Determine the [X, Y] coordinate at the center of the cell enclosing the given text.  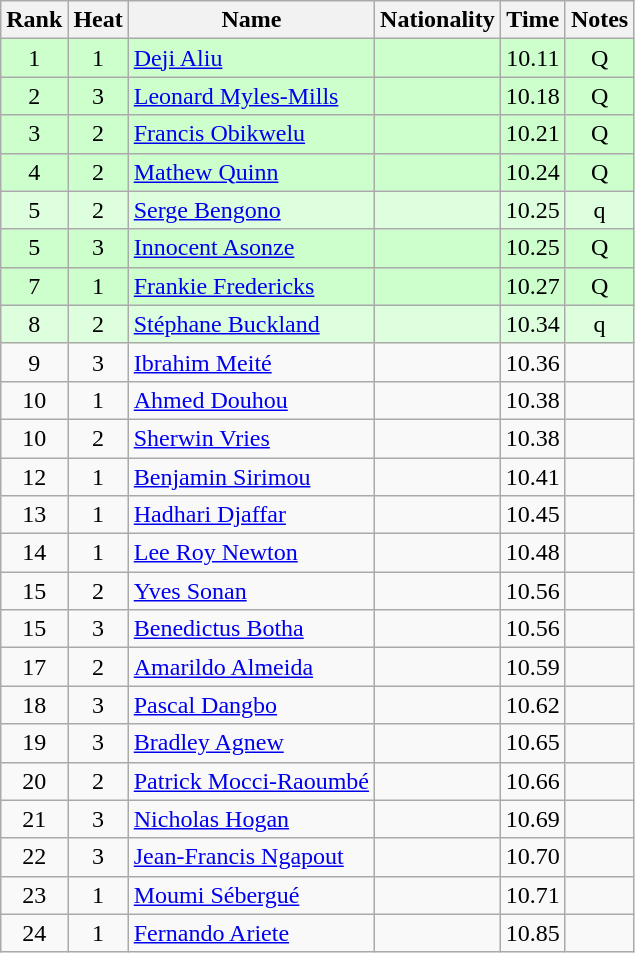
20 [34, 781]
10.21 [532, 134]
21 [34, 819]
14 [34, 553]
Bradley Agnew [251, 743]
17 [34, 667]
Patrick Mocci-Raoumbé [251, 781]
10.71 [532, 895]
Pascal Dangbo [251, 705]
Serge Bengono [251, 210]
13 [34, 515]
10.66 [532, 781]
10.59 [532, 667]
10.45 [532, 515]
Notes [599, 20]
Francis Obikwelu [251, 134]
Leonard Myles-Mills [251, 96]
Frankie Fredericks [251, 286]
10.41 [532, 477]
24 [34, 933]
Rank [34, 20]
10.48 [532, 553]
10.70 [532, 857]
10.27 [532, 286]
Deji Aliu [251, 58]
10.36 [532, 362]
Ibrahim Meité [251, 362]
7 [34, 286]
10.69 [532, 819]
Hadhari Djaffar [251, 515]
Heat [98, 20]
10.62 [532, 705]
Ahmed Douhou [251, 400]
10.18 [532, 96]
Benedictus Botha [251, 629]
10.65 [532, 743]
Nationality [438, 20]
Nicholas Hogan [251, 819]
4 [34, 172]
10.34 [532, 324]
Innocent Asonze [251, 248]
10.24 [532, 172]
Stéphane Buckland [251, 324]
9 [34, 362]
12 [34, 477]
18 [34, 705]
10.85 [532, 933]
Fernando Ariete [251, 933]
Yves Sonan [251, 591]
Benjamin Sirimou [251, 477]
Moumi Sébergué [251, 895]
8 [34, 324]
Jean-Francis Ngapout [251, 857]
Time [532, 20]
Sherwin Vries [251, 438]
23 [34, 895]
22 [34, 857]
Mathew Quinn [251, 172]
10.11 [532, 58]
Lee Roy Newton [251, 553]
Name [251, 20]
Amarildo Almeida [251, 667]
19 [34, 743]
